Find where the given text appears and provide that cell's center as [x, y] coordinate. 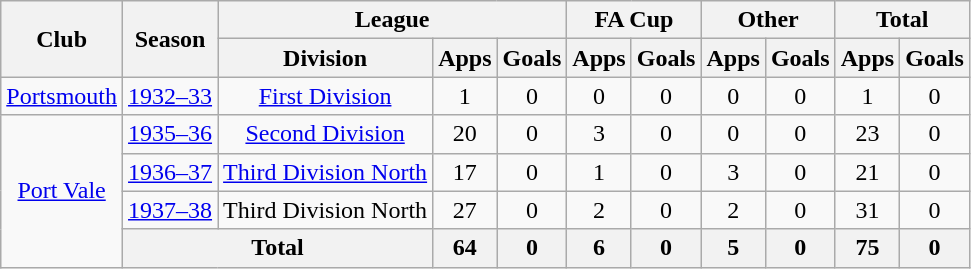
First Division [326, 96]
Club [62, 39]
1935–36 [170, 134]
Division [326, 58]
League [392, 20]
FA Cup [634, 20]
Season [170, 39]
23 [867, 134]
1936–37 [170, 172]
64 [465, 248]
31 [867, 210]
Portsmouth [62, 96]
20 [465, 134]
17 [465, 172]
Second Division [326, 134]
Other [768, 20]
Port Vale [62, 191]
27 [465, 210]
5 [733, 248]
21 [867, 172]
1932–33 [170, 96]
6 [599, 248]
1937–38 [170, 210]
75 [867, 248]
